From the cell containing the given text, extract its center point as (X, Y) coordinate. 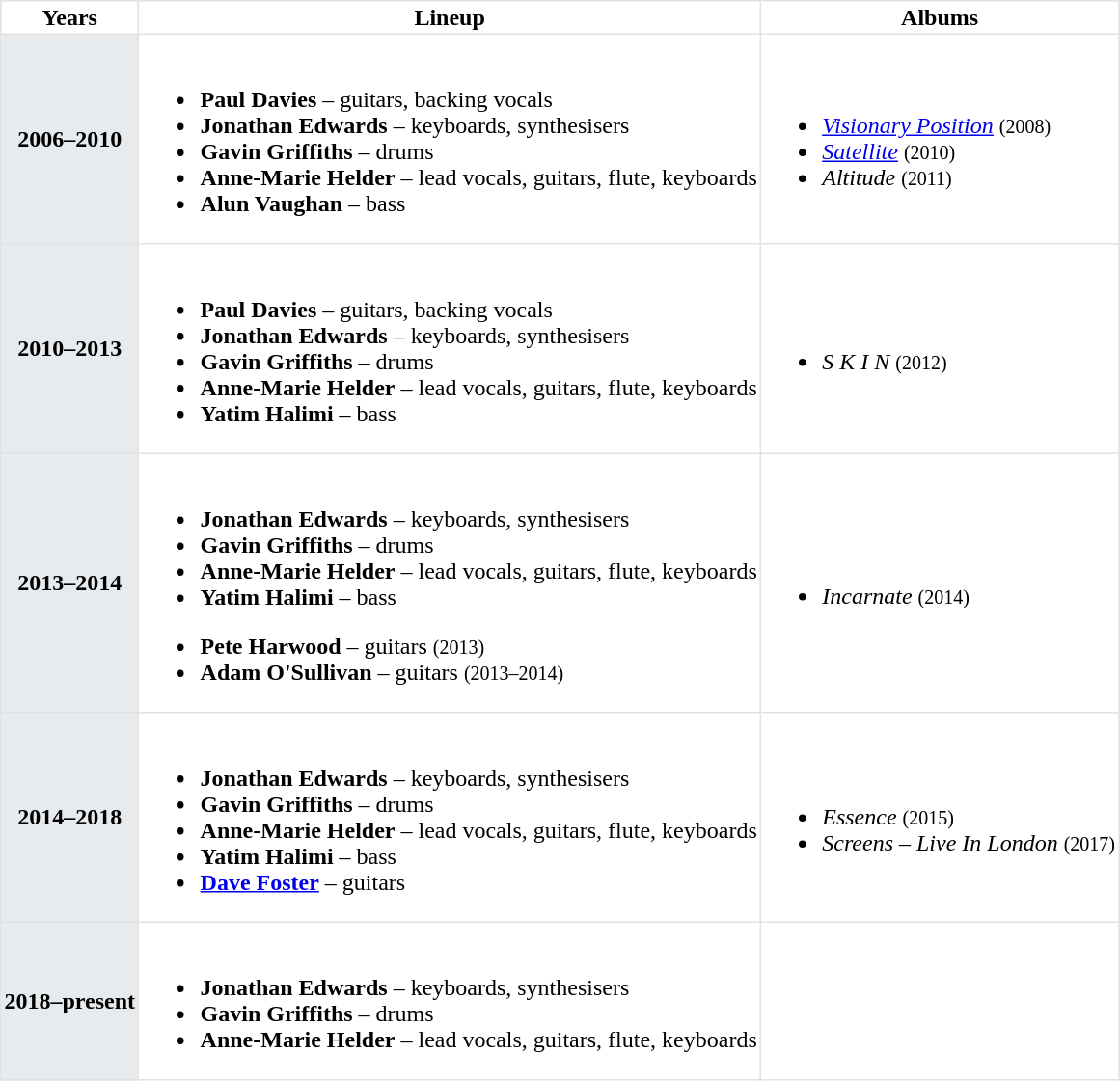
2014–2018 (69, 818)
S K I N (2012) (940, 349)
2013–2014 (69, 582)
2010–2013 (69, 349)
Jonathan Edwards – keyboards, synthesisersGavin Griffiths – drumsAnne-Marie Helder – lead vocals, guitars, flute, keyboards (450, 1001)
2006–2010 (69, 139)
Lineup (450, 17)
Albums (940, 17)
Incarnate (2014) (940, 582)
Essence (2015)Screens – Live In London (2017) (940, 818)
Visionary Position (2008)Satellite (2010)Altitude (2011) (940, 139)
Years (69, 17)
2018–present (69, 1001)
